Search for the cell housing the specified text and yield its [x, y] center coordinate. 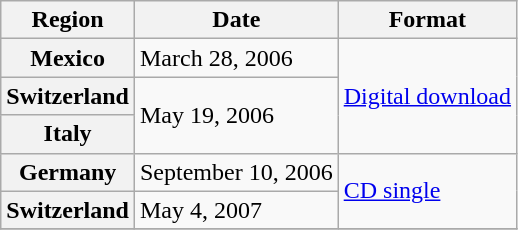
March 28, 2006 [236, 58]
Region [68, 20]
May 4, 2007 [236, 210]
Date [236, 20]
Mexico [68, 58]
Format [427, 20]
May 19, 2006 [236, 115]
Germany [68, 172]
CD single [427, 191]
Italy [68, 134]
Digital download [427, 96]
September 10, 2006 [236, 172]
